Output the (x, y) coordinate of the center of the cell containing the given text.  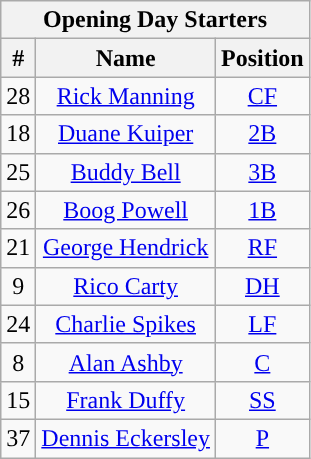
Frank Duffy (126, 400)
Rico Carty (126, 286)
3B (262, 172)
Buddy Bell (126, 172)
24 (18, 324)
Name (126, 58)
RF (262, 248)
Opening Day Starters (155, 20)
# (18, 58)
George Hendrick (126, 248)
Charlie Spikes (126, 324)
28 (18, 96)
25 (18, 172)
Duane Kuiper (126, 134)
26 (18, 210)
Alan Ashby (126, 362)
8 (18, 362)
CF (262, 96)
21 (18, 248)
1B (262, 210)
LF (262, 324)
2B (262, 134)
18 (18, 134)
15 (18, 400)
Rick Manning (126, 96)
SS (262, 400)
Boog Powell (126, 210)
Position (262, 58)
P (262, 438)
C (262, 362)
Dennis Eckersley (126, 438)
9 (18, 286)
DH (262, 286)
37 (18, 438)
